Capture the cell that displays the provided text and extract its [X, Y] central coordinate. 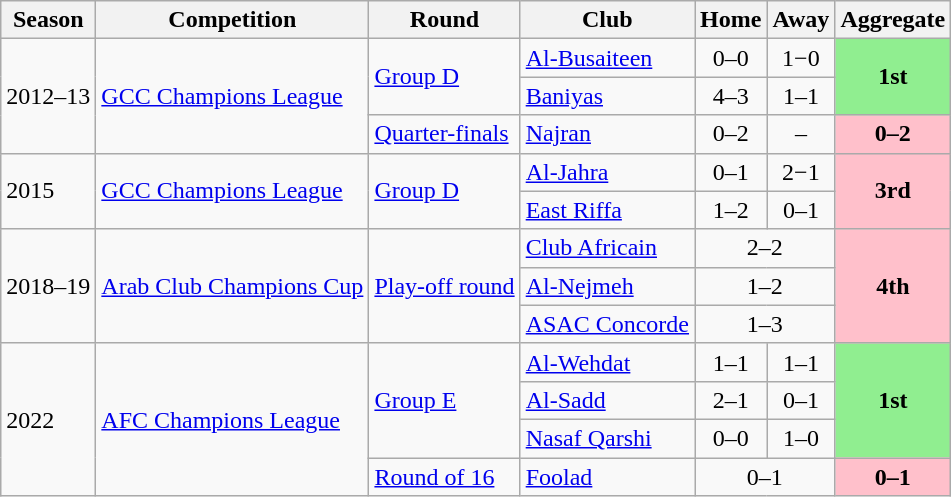
Najran [607, 134]
Group E [444, 400]
Nasaf Qarshi [607, 438]
Play-off round [444, 286]
2022 [48, 419]
4th [893, 286]
Aggregate [893, 20]
Baniyas [607, 96]
2–2 [765, 248]
Round of 16 [444, 477]
1–0 [801, 438]
1−0 [801, 58]
Arab Club Champions Cup [232, 286]
Al-Wehdat [607, 362]
2012–13 [48, 96]
Al-Jahra [607, 172]
2–1 [731, 400]
East Riffa [607, 210]
Al-Sadd [607, 400]
Competition [232, 20]
Al-Nejmeh [607, 286]
Al-Busaiteen [607, 58]
2018–19 [48, 286]
– [801, 134]
Away [801, 20]
Quarter-finals [444, 134]
Round [444, 20]
AFC Champions League [232, 419]
ASAC Concorde [607, 324]
Home [731, 20]
Season [48, 20]
3rd [893, 191]
Foolad [607, 477]
Club Africain [607, 248]
2015 [48, 191]
2−1 [801, 172]
1–3 [765, 324]
Club [607, 20]
4–3 [731, 96]
